Return the (x, y) coordinate for the center point of the cell that contains the specified text.  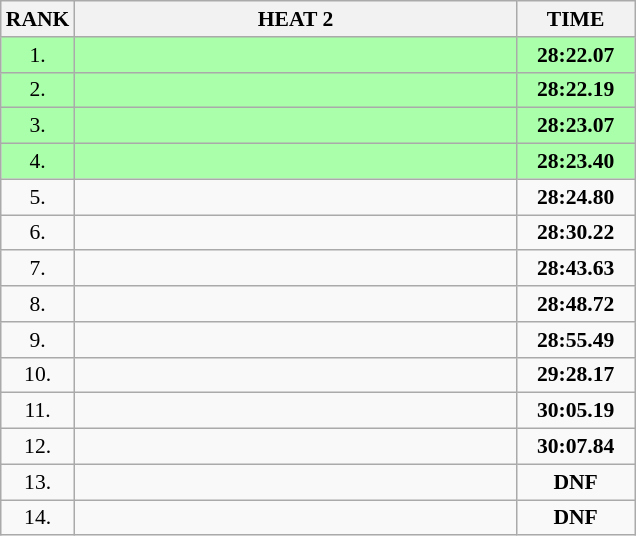
30:05.19 (576, 411)
28:48.72 (576, 304)
14. (38, 518)
11. (38, 411)
HEAT 2 (295, 19)
9. (38, 340)
28:22.07 (576, 55)
28:23.40 (576, 162)
10. (38, 375)
3. (38, 126)
8. (38, 304)
28:23.07 (576, 126)
30:07.84 (576, 447)
28:43.63 (576, 269)
6. (38, 233)
13. (38, 482)
29:28.17 (576, 375)
1. (38, 55)
28:22.19 (576, 90)
28:30.22 (576, 233)
12. (38, 447)
5. (38, 197)
7. (38, 269)
4. (38, 162)
28:24.80 (576, 197)
2. (38, 90)
TIME (576, 19)
28:55.49 (576, 340)
RANK (38, 19)
